Identify which cell holds the provided text, then report its [X, Y] central coordinate. 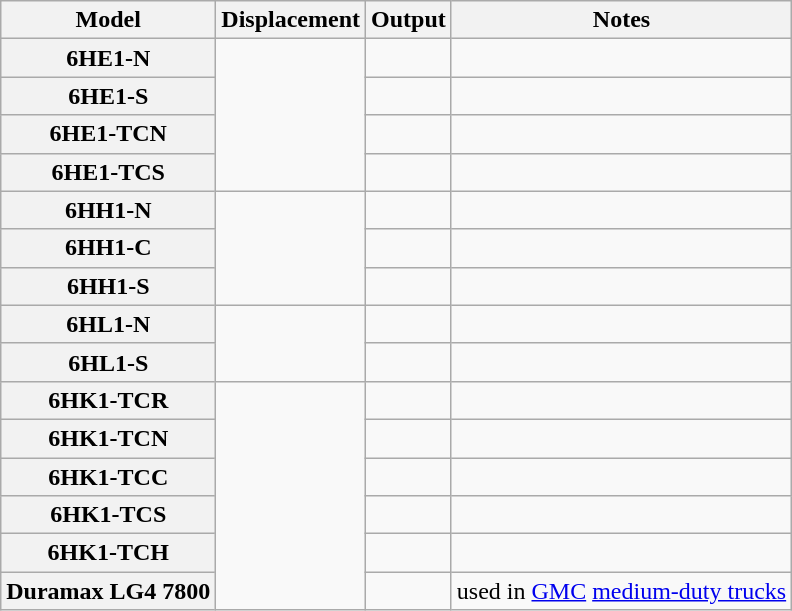
6HE1-TCS [108, 172]
6HE1-TCN [108, 134]
6HK1-TCN [108, 438]
6HE1-S [108, 96]
Model [108, 20]
Duramax LG4 7800 [108, 591]
6HL1-N [108, 324]
6HH1-C [108, 248]
6HK1-TCR [108, 400]
6HL1-S [108, 362]
6HH1-S [108, 286]
used in GMC medium-duty trucks [621, 591]
6HK1-TCC [108, 477]
Displacement [291, 20]
6HE1-N [108, 58]
6HK1-TCH [108, 553]
Output [409, 20]
Notes [621, 20]
6HK1-TCS [108, 515]
6HH1-N [108, 210]
